From the cell containing the given text, extract its center point as [X, Y] coordinate. 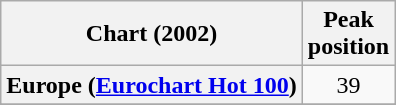
Chart (2002) [152, 34]
Europe (Eurochart Hot 100) [152, 85]
39 [348, 85]
Peakposition [348, 34]
